Locate the cell with the specified text and output its [x, y] center coordinate. 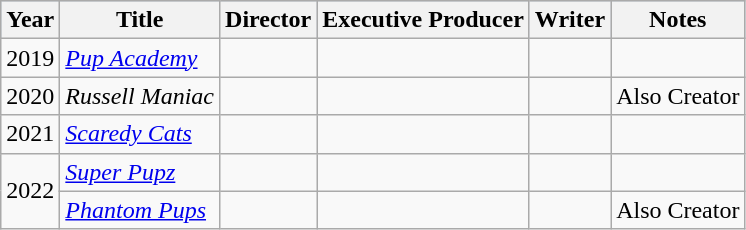
Executive Producer [424, 20]
Scaredy Cats [140, 134]
2022 [30, 191]
Russell Maniac [140, 96]
Super Pupz [140, 172]
Title [140, 20]
Notes [678, 20]
Pup Academy [140, 58]
Year [30, 20]
2020 [30, 96]
2021 [30, 134]
Phantom Pups [140, 210]
Director [268, 20]
Writer [570, 20]
2019 [30, 58]
